Determine the (X, Y) coordinate at the center of the cell enclosing the given text.  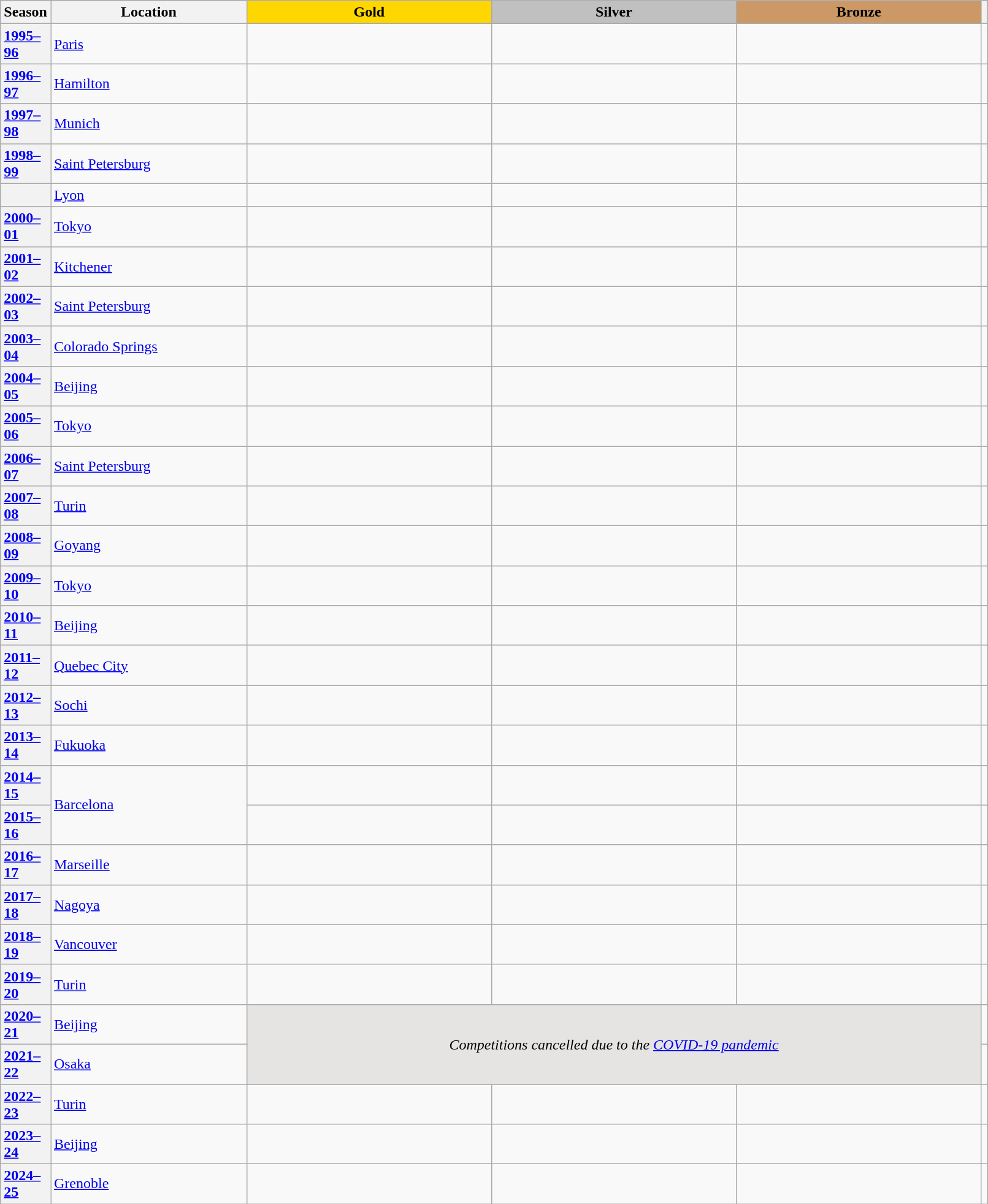
Quebec City (148, 666)
Vancouver (148, 944)
2022–23 (26, 1103)
Season (26, 12)
2018–19 (26, 944)
Munich (148, 124)
Location (148, 12)
2020–21 (26, 1024)
2019–20 (26, 985)
Barcelona (148, 805)
2000–01 (26, 227)
Grenoble (148, 1184)
2006–07 (26, 466)
2003–04 (26, 346)
2005–06 (26, 425)
2013–14 (26, 745)
2016–17 (26, 864)
Hamilton (148, 83)
2023–24 (26, 1144)
1995–96 (26, 44)
2011–12 (26, 666)
2021–22 (26, 1064)
Goyang (148, 546)
2010–11 (26, 625)
Osaka (148, 1064)
2008–09 (26, 546)
2017–18 (26, 905)
1998–99 (26, 163)
Lyon (148, 195)
1996–97 (26, 83)
1997–98 (26, 124)
Kitchener (148, 266)
Sochi (148, 705)
Gold (369, 12)
Paris (148, 44)
Competitions cancelled due to the COVID-19 pandemic (613, 1044)
2001–02 (26, 266)
Fukuoka (148, 745)
Bronze (859, 12)
2012–13 (26, 705)
Marseille (148, 864)
2024–25 (26, 1184)
Silver (613, 12)
2014–15 (26, 785)
2002–03 (26, 307)
2007–08 (26, 506)
2015–16 (26, 825)
2009–10 (26, 586)
Colorado Springs (148, 346)
2004–05 (26, 386)
Nagoya (148, 905)
